Search for the cell housing the specified text and yield its [X, Y] center coordinate. 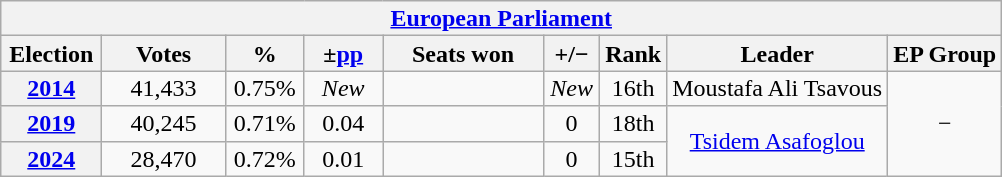
EP Group [945, 54]
+/− [572, 54]
2014 [52, 88]
0.71% [264, 124]
% [264, 54]
Leader [778, 54]
18th [634, 124]
Rank [634, 54]
Tsidem Asafoglou [778, 141]
0.75% [264, 88]
28,470 [164, 158]
0.04 [344, 124]
− [945, 124]
16th [634, 88]
Moustafa Ali Tsavous [778, 88]
0.01 [344, 158]
2019 [52, 124]
40,245 [164, 124]
0.72% [264, 158]
2024 [52, 158]
15th [634, 158]
European Parliament [502, 18]
Seats won [462, 54]
±pp [344, 54]
Votes [164, 54]
41,433 [164, 88]
Election [52, 54]
